Return [x, y] of the center of cell containing provided text 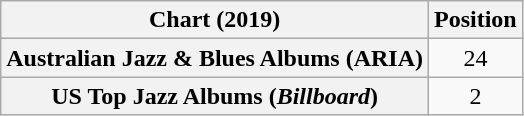
Australian Jazz & Blues Albums (ARIA) [215, 58]
2 [476, 96]
24 [476, 58]
Position [476, 20]
US Top Jazz Albums (Billboard) [215, 96]
Chart (2019) [215, 20]
